Detect which cell encompasses the target text, then output its (X, Y) center coordinate. 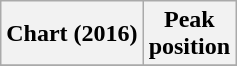
Chart (2016) (72, 34)
Peakposition (189, 34)
